Detect which cell encompasses the target text, then output its (X, Y) center coordinate. 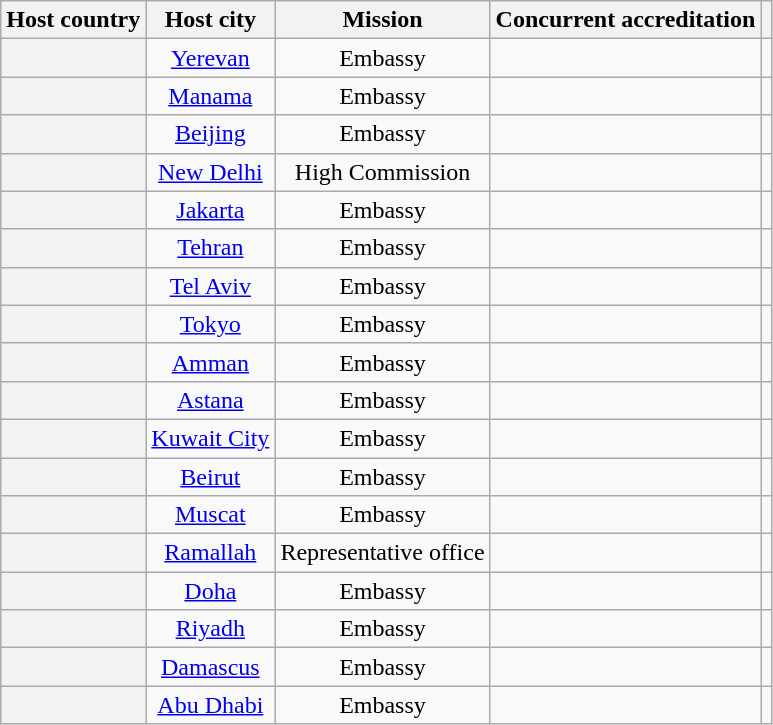
Muscat (210, 515)
Kuwait City (210, 438)
Riyadh (210, 629)
Amman (210, 362)
High Commission (382, 172)
Beirut (210, 477)
Manama (210, 96)
Mission (382, 20)
Concurrent accreditation (626, 20)
Beijing (210, 134)
New Delhi (210, 172)
Tel Aviv (210, 286)
Astana (210, 400)
Tehran (210, 248)
Doha (210, 591)
Ramallah (210, 553)
Jakarta (210, 210)
Representative office (382, 553)
Abu Dhabi (210, 705)
Yerevan (210, 58)
Host city (210, 20)
Host country (74, 20)
Tokyo (210, 324)
Damascus (210, 667)
